Pinpoint the cell where the given text exists, returning its [X, Y] midpoint coordinate. 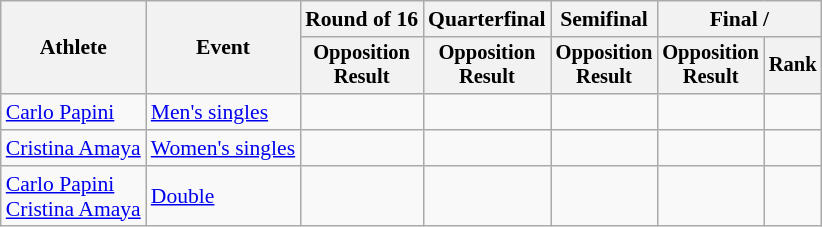
Rank [793, 66]
Carlo PapiniCristina Amaya [74, 196]
Women's singles [223, 148]
Double [223, 196]
Athlete [74, 48]
Round of 16 [362, 19]
Men's singles [223, 112]
Carlo Papini [74, 112]
Cristina Amaya [74, 148]
Event [223, 48]
Final / [739, 19]
Semifinal [604, 19]
Quarterfinal [487, 19]
